Provide the (x, y) coordinate of the cell's center where the given text is located.  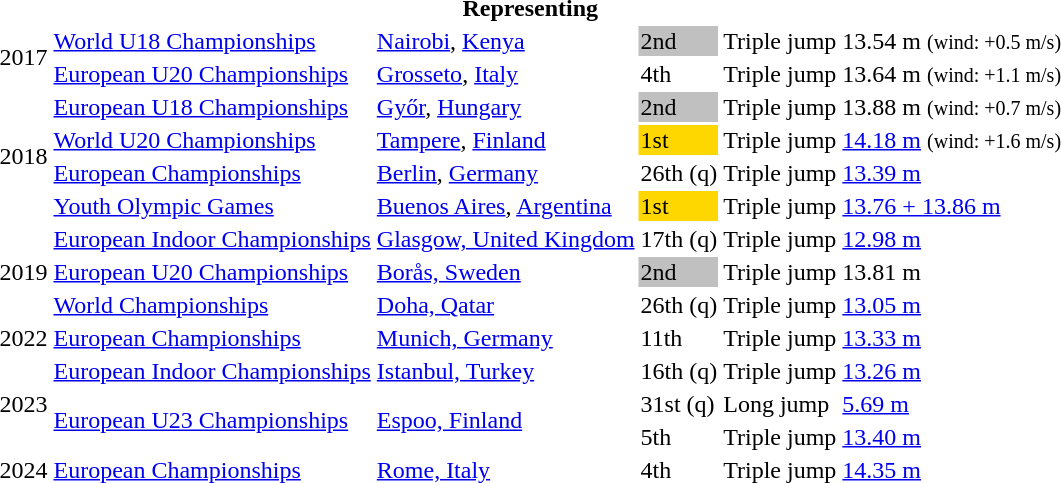
11th (679, 338)
European U18 Championships (212, 107)
Glasgow, United Kingdom (506, 239)
Espoo, Finland (506, 420)
17th (q) (679, 239)
Istanbul, Turkey (506, 371)
World Championships (212, 305)
Munich, Germany (506, 338)
World U18 Championships (212, 41)
Borås, Sweden (506, 272)
Long jump (780, 404)
Berlin, Germany (506, 173)
World U20 Championships (212, 140)
16th (q) (679, 371)
Tampere, Finland (506, 140)
Grosseto, Italy (506, 74)
Győr, Hungary (506, 107)
Doha, Qatar (506, 305)
4th (679, 74)
5th (679, 437)
31st (q) (679, 404)
Youth Olympic Games (212, 206)
European U23 Championships (212, 420)
Buenos Aires, Argentina (506, 206)
Nairobi, Kenya (506, 41)
